Scan for the cell matching the given text and deliver its (X, Y) coordinate at center. 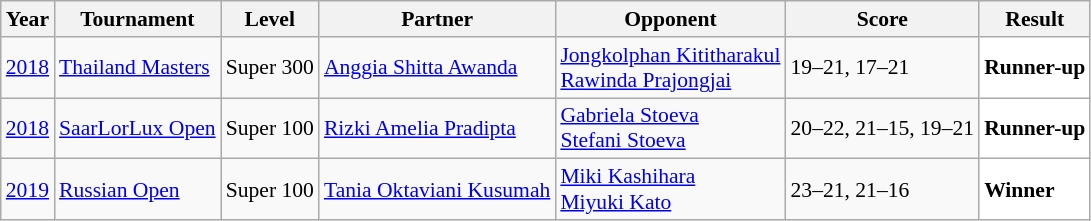
Russian Open (138, 190)
Level (270, 19)
Miki Kashihara Miyuki Kato (670, 190)
Score (882, 19)
SaarLorLux Open (138, 128)
Anggia Shitta Awanda (437, 68)
Opponent (670, 19)
Tania Oktaviani Kusumah (437, 190)
Rizki Amelia Pradipta (437, 128)
Tournament (138, 19)
Result (1034, 19)
Jongkolphan Kititharakul Rawinda Prajongjai (670, 68)
20–22, 21–15, 19–21 (882, 128)
Winner (1034, 190)
Super 300 (270, 68)
Thailand Masters (138, 68)
19–21, 17–21 (882, 68)
Year (28, 19)
Partner (437, 19)
Gabriela Stoeva Stefani Stoeva (670, 128)
23–21, 21–16 (882, 190)
2019 (28, 190)
